For the text-containing cell, return its midpoint in [x, y] coordinate format. 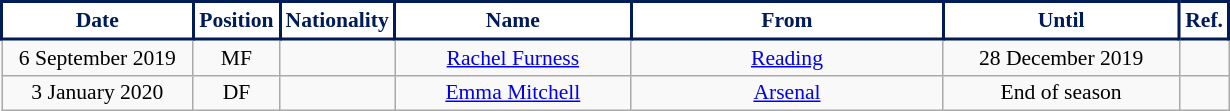
Until [1062, 20]
End of season [1062, 93]
From [787, 20]
3 January 2020 [98, 93]
6 September 2019 [98, 57]
Date [98, 20]
MF [236, 57]
Rachel Furness [514, 57]
28 December 2019 [1062, 57]
Name [514, 20]
Reading [787, 57]
Arsenal [787, 93]
Emma Mitchell [514, 93]
Nationality [338, 20]
Ref. [1204, 20]
Position [236, 20]
DF [236, 93]
